For the text-containing cell, return its midpoint in [x, y] coordinate format. 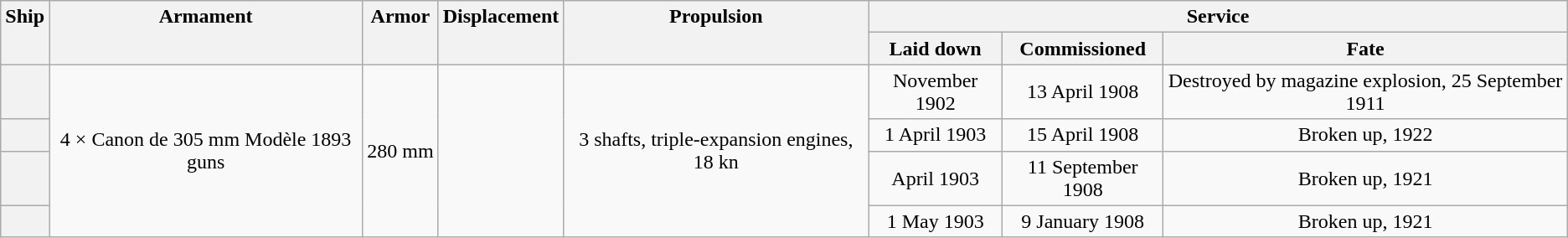
Fate [1365, 49]
1 April 1903 [936, 135]
4 × Canon de 305 mm Modèle 1893 guns [206, 151]
Service [1218, 17]
Destroyed by magazine explosion, 25 September 1911 [1365, 92]
15 April 1908 [1082, 135]
9 January 1908 [1082, 221]
11 September 1908 [1082, 178]
Broken up, 1922 [1365, 135]
Armament [206, 33]
3 shafts, triple-expansion engines, 18 kn [716, 151]
13 April 1908 [1082, 92]
Displacement [501, 33]
1 May 1903 [936, 221]
Armor [400, 33]
April 1903 [936, 178]
November 1902 [936, 92]
Ship [25, 33]
Propulsion [716, 33]
280 mm [400, 151]
Laid down [936, 49]
Commissioned [1082, 49]
